Determine the [x, y] coordinate at the center of the cell enclosing the given text.  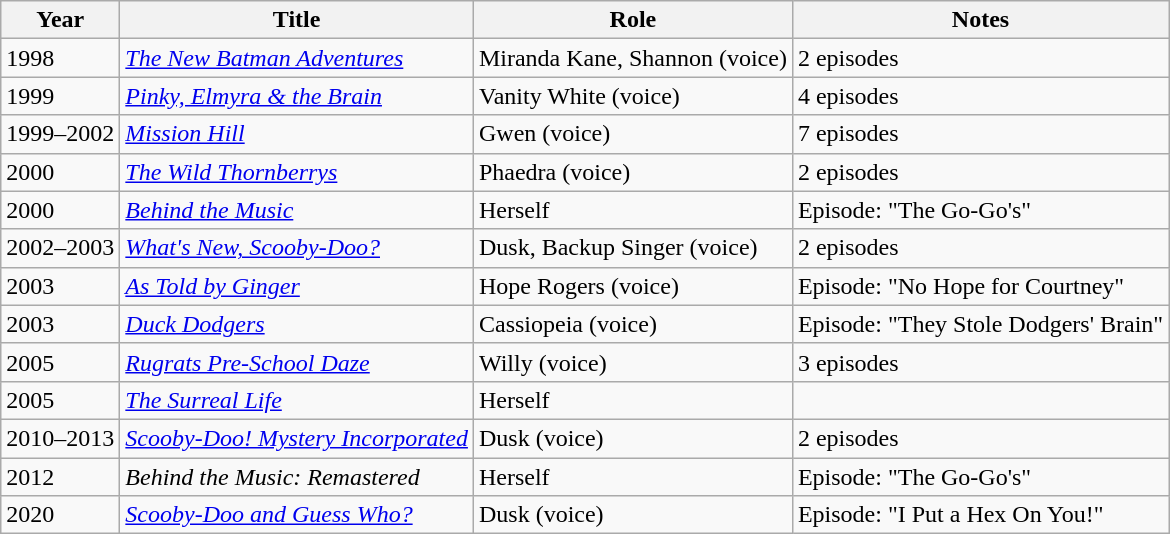
2002–2003 [60, 248]
1999 [60, 96]
Pinky, Elmyra & the Brain [297, 96]
Phaedra (voice) [632, 172]
Duck Dodgers [297, 324]
Scooby-Doo! Mystery Incorporated [297, 438]
Title [297, 20]
Episode: "I Put a Hex On You!" [980, 515]
2020 [60, 515]
2010–2013 [60, 438]
Mission Hill [297, 134]
Hope Rogers (voice) [632, 286]
Willy (voice) [632, 362]
2012 [60, 477]
Cassiopeia (voice) [632, 324]
Behind the Music: Remastered [297, 477]
Dusk, Backup Singer (voice) [632, 248]
4 episodes [980, 96]
1998 [60, 58]
Episode: "No Hope for Courtney" [980, 286]
Miranda Kane, Shannon (voice) [632, 58]
Year [60, 20]
As Told by Ginger [297, 286]
What's New, Scooby-Doo? [297, 248]
The New Batman Adventures [297, 58]
Rugrats Pre-School Daze [297, 362]
Vanity White (voice) [632, 96]
7 episodes [980, 134]
Episode: "They Stole Dodgers' Brain" [980, 324]
The Wild Thornberrys [297, 172]
Scooby-Doo and Guess Who? [297, 515]
Gwen (voice) [632, 134]
Notes [980, 20]
1999–2002 [60, 134]
Role [632, 20]
Behind the Music [297, 210]
The Surreal Life [297, 400]
3 episodes [980, 362]
